Identify which cell holds the provided text, then report its (X, Y) central coordinate. 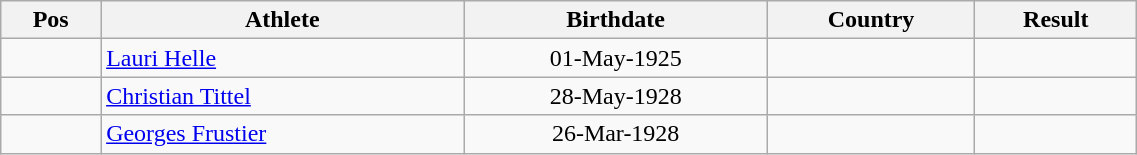
Country (870, 20)
Pos (51, 20)
Christian Tittel (282, 96)
Georges Frustier (282, 134)
01-May-1925 (616, 58)
Result (1056, 20)
28-May-1928 (616, 96)
Athlete (282, 20)
Birthdate (616, 20)
26-Mar-1928 (616, 134)
Lauri Helle (282, 58)
